Capture the cell that displays the provided text and extract its (X, Y) central coordinate. 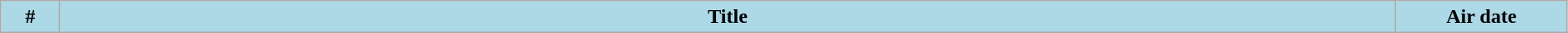
# (30, 17)
Title (728, 17)
Air date (1481, 17)
